Extract the (x, y) coordinate from the center of the cell holding the provided text.  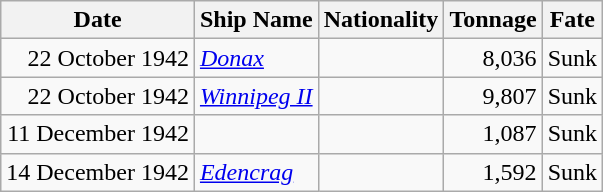
Ship Name (256, 20)
Tonnage (493, 20)
Donax (256, 58)
11 December 1942 (98, 134)
Winnipeg II (256, 96)
1,592 (493, 172)
8,036 (493, 58)
Fate (572, 20)
Date (98, 20)
1,087 (493, 134)
Edencrag (256, 172)
14 December 1942 (98, 172)
9,807 (493, 96)
Nationality (381, 20)
